Search for the cell housing the specified text and yield its [x, y] center coordinate. 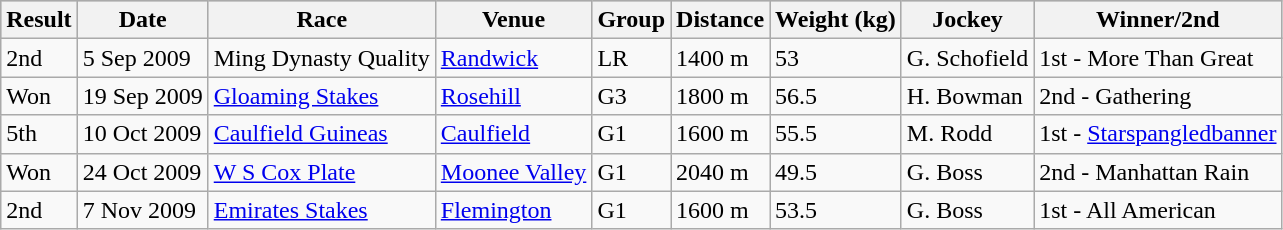
G3 [632, 96]
1400 m [720, 58]
Winner/2nd [1158, 20]
1800 m [720, 96]
Jockey [967, 20]
Distance [720, 20]
5 Sep 2009 [142, 58]
Rosehill [514, 96]
2nd - Gathering [1158, 96]
Gloaming Stakes [322, 96]
55.5 [836, 134]
10 Oct 2009 [142, 134]
24 Oct 2009 [142, 172]
2040 m [720, 172]
Venue [514, 20]
Caulfield Guineas [322, 134]
Ming Dynasty Quality [322, 58]
Moonee Valley [514, 172]
19 Sep 2009 [142, 96]
H. Bowman [967, 96]
2nd - Manhattan Rain [1158, 172]
Randwick [514, 58]
W S Cox Plate [322, 172]
5th [39, 134]
1st - All American [1158, 210]
Race [322, 20]
LR [632, 58]
Weight (kg) [836, 20]
53.5 [836, 210]
Caulfield [514, 134]
1st - Starspangledbanner [1158, 134]
Date [142, 20]
56.5 [836, 96]
Group [632, 20]
53 [836, 58]
Emirates Stakes [322, 210]
G. Schofield [967, 58]
1st - More Than Great [1158, 58]
7 Nov 2009 [142, 210]
M. Rodd [967, 134]
Flemington [514, 210]
Result [39, 20]
49.5 [836, 172]
